Return the (X, Y) coordinate for the center point of the cell that contains the specified text.  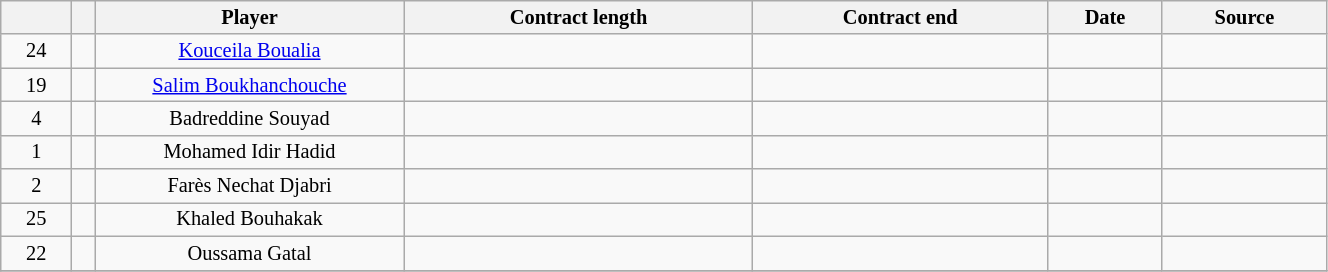
Contract end (900, 17)
19 (36, 85)
4 (36, 118)
22 (36, 253)
Source (1244, 17)
Player (250, 17)
Khaled Bouhakak (250, 219)
Salim Boukhanchouche (250, 85)
Date (1106, 17)
Oussama Gatal (250, 253)
Badreddine Souyad (250, 118)
1 (36, 152)
Farès Nechat Djabri (250, 186)
Mohamed Idir Hadid (250, 152)
Contract length (578, 17)
24 (36, 51)
2 (36, 186)
Kouceila Boualia (250, 51)
25 (36, 219)
